Capture the cell that displays the provided text and extract its (X, Y) central coordinate. 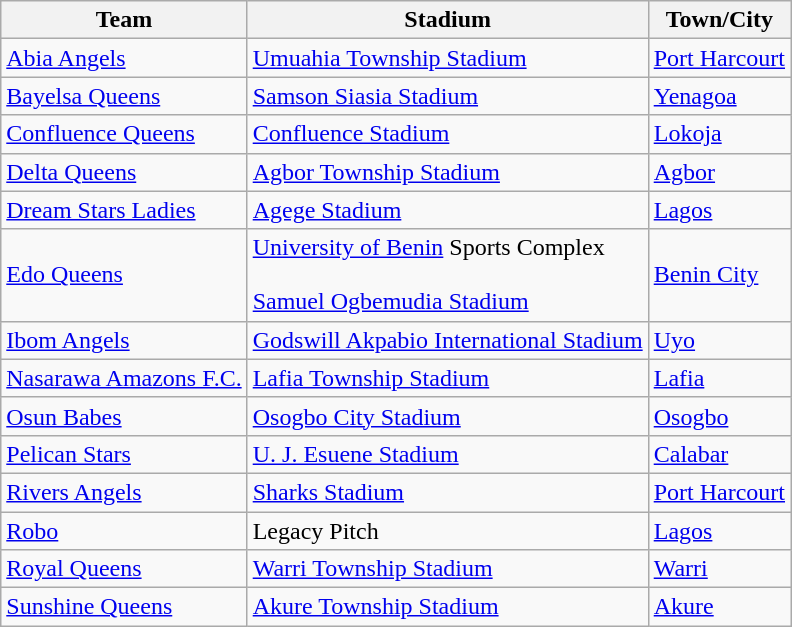
Warri Township Stadium (448, 569)
Legacy Pitch (448, 531)
Confluence Queens (124, 134)
University of Benin Sports ComplexSamuel Ogbemudia Stadium (448, 275)
Benin City (719, 275)
Sharks Stadium (448, 492)
Town/City (719, 20)
Agbor (719, 172)
Confluence Stadium (448, 134)
Edo Queens (124, 275)
Nasarawa Amazons F.C. (124, 378)
Godswill Akpabio International Stadium (448, 340)
Umuahia Township Stadium (448, 58)
Ibom Angels (124, 340)
Sunshine Queens (124, 607)
Samson Siasia Stadium (448, 96)
Calabar (719, 454)
Bayelsa Queens (124, 96)
Pelican Stars (124, 454)
Team (124, 20)
Rivers Angels (124, 492)
Osogbo City Stadium (448, 416)
Agege Stadium (448, 210)
Abia Angels (124, 58)
Osogbo (719, 416)
Uyo (719, 340)
Warri (719, 569)
Lokoja (719, 134)
U. J. Esuene Stadium (448, 454)
Robo (124, 531)
Agbor Township Stadium (448, 172)
Lafia (719, 378)
Osun Babes (124, 416)
Akure (719, 607)
Yenagoa (719, 96)
Lafia Township Stadium (448, 378)
Delta Queens (124, 172)
Akure Township Stadium (448, 607)
Royal Queens (124, 569)
Dream Stars Ladies (124, 210)
Stadium (448, 20)
